For the text-containing cell, return its midpoint in [X, Y] coordinate format. 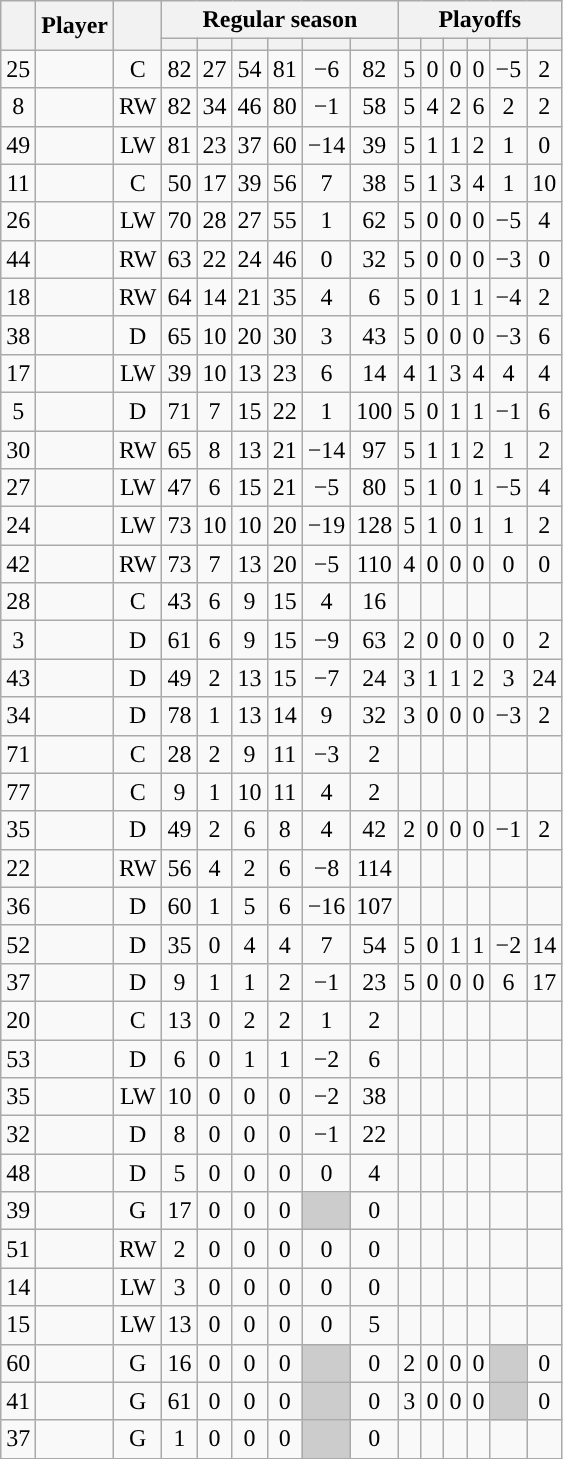
77 [18, 792]
44 [18, 259]
62 [374, 221]
36 [18, 906]
Playoffs [480, 20]
114 [374, 868]
70 [180, 221]
58 [374, 107]
Regular season [280, 20]
64 [180, 297]
−7 [326, 678]
47 [180, 488]
26 [18, 221]
53 [18, 1059]
−8 [326, 868]
18 [18, 297]
107 [374, 906]
110 [374, 564]
41 [18, 1401]
−9 [326, 640]
48 [18, 1173]
55 [284, 221]
25 [18, 69]
100 [374, 411]
78 [180, 716]
128 [374, 526]
Player [75, 26]
−6 [326, 69]
−4 [508, 297]
52 [18, 944]
−16 [326, 906]
−19 [326, 526]
97 [374, 449]
50 [180, 183]
51 [18, 1249]
